Return [x, y] of the center of cell containing provided text 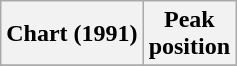
Chart (1991) [72, 34]
Peakposition [189, 34]
